Scan for the cell matching the given text and deliver its (x, y) coordinate at center. 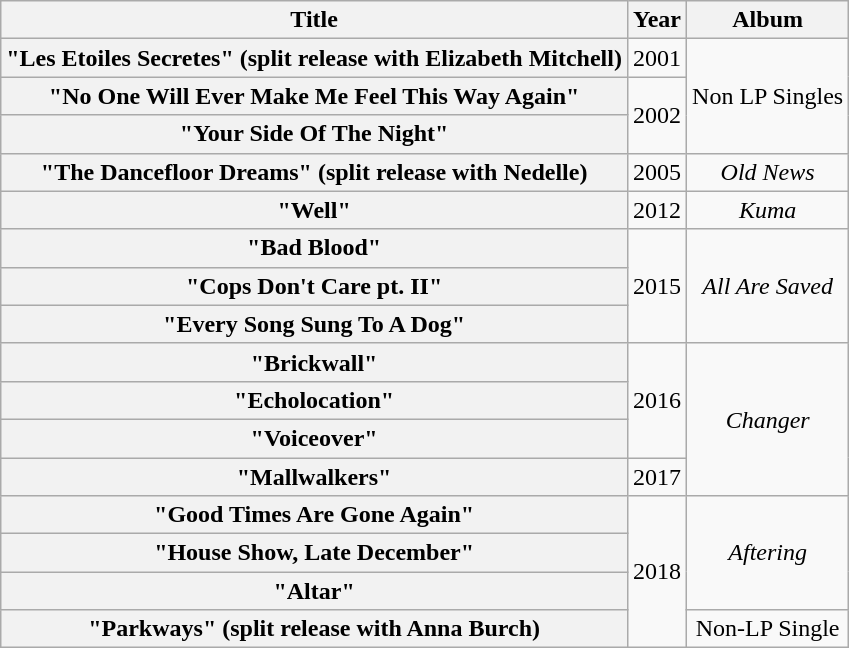
"Your Side Of The Night" (314, 134)
"Every Song Sung To A Dog" (314, 324)
2017 (656, 477)
Non LP Singles (768, 96)
Title (314, 20)
All Are Saved (768, 286)
Kuma (768, 210)
Changer (768, 419)
"Mallwalkers" (314, 477)
"Good Times Are Gone Again" (314, 515)
"No One Will Ever Make Me Feel This Way Again" (314, 96)
Year (656, 20)
"Parkways" (split release with Anna Burch) (314, 629)
2005 (656, 172)
"Bad Blood" (314, 248)
"The Dancefloor Dreams" (split release with Nedelle) (314, 172)
2018 (656, 572)
2016 (656, 400)
2015 (656, 286)
2012 (656, 210)
Album (768, 20)
2001 (656, 58)
"Brickwall" (314, 362)
"House Show, Late December" (314, 553)
"Echolocation" (314, 400)
"Les Etoiles Secretes" (split release with Elizabeth Mitchell) (314, 58)
"Voiceover" (314, 438)
"Cops Don't Care pt. II" (314, 286)
2002 (656, 115)
Old News (768, 172)
Aftering (768, 553)
Non-LP Single (768, 629)
"Altar" (314, 591)
"Well" (314, 210)
